Search for the cell housing the specified text and yield its (x, y) center coordinate. 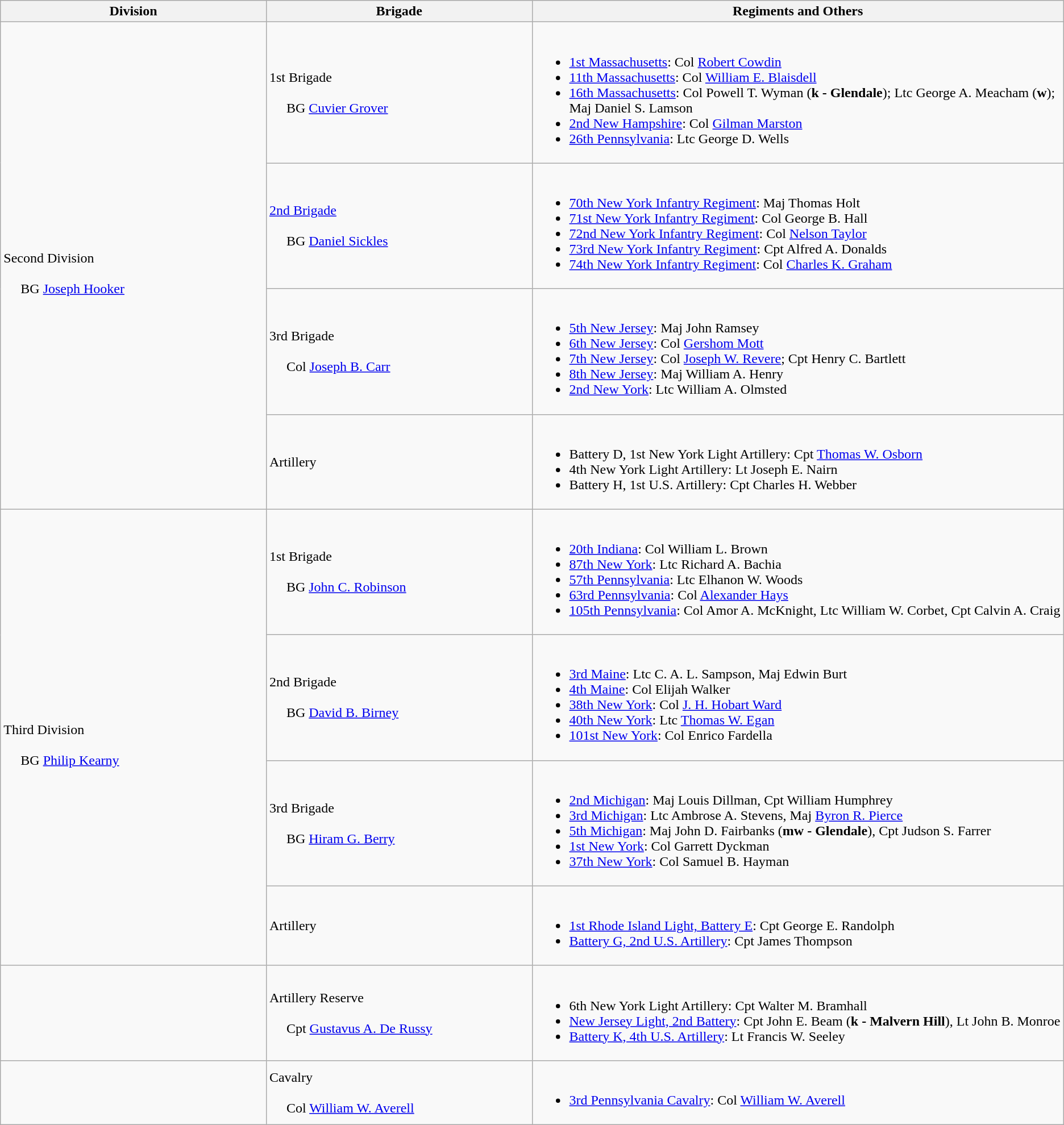
3rd Brigade BG Hiram G. Berry (399, 823)
Division (134, 11)
Brigade (399, 11)
1st Rhode Island Light, Battery E: Cpt George E. RandolphBattery G, 2nd U.S. Artillery: Cpt James Thompson (798, 926)
3rd Pennsylvania Cavalry: Col William W. Averell (798, 1092)
1st Brigade BG Cuvier Grover (399, 93)
2nd Brigade BG Daniel Sickles (399, 226)
1st Brigade BG John C. Robinson (399, 572)
Second Division BG Joseph Hooker (134, 266)
Regiments and Others (798, 11)
Artillery Reserve Cpt Gustavus A. De Russy (399, 1013)
3rd Brigade Col Joseph B. Carr (399, 351)
Third Division BG Philip Kearny (134, 738)
2nd Brigade BG David B. Birney (399, 698)
Cavalry Col William W. Averell (399, 1092)
